Scan for the cell matching the given text and deliver its (X, Y) coordinate at center. 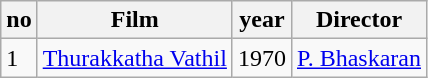
no (19, 20)
year (262, 20)
P. Bhaskaran (358, 58)
Thurakkatha Vathil (134, 58)
Film (134, 20)
1970 (262, 58)
1 (19, 58)
Director (358, 20)
